Return the [x, y] coordinate for the center point of the cell that contains the specified text.  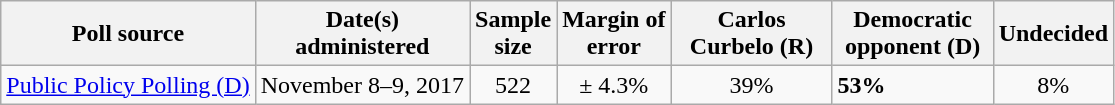
± 4.3% [614, 85]
Samplesize [514, 34]
CarlosCurbelo (R) [752, 34]
November 8–9, 2017 [362, 85]
Date(s)administered [362, 34]
Margin oferror [614, 34]
Public Policy Polling (D) [128, 85]
Poll source [128, 34]
Democraticopponent (D) [912, 34]
53% [912, 85]
522 [514, 85]
8% [1053, 85]
Undecided [1053, 34]
39% [752, 85]
